Output the (X, Y) coordinate of the center of the cell containing the given text.  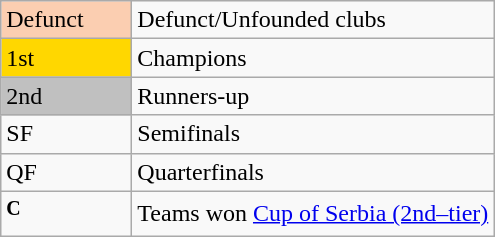
Defunct/Unfounded clubs (313, 20)
C (66, 214)
Champions (313, 58)
SF (66, 134)
Runners-up (313, 96)
2nd (66, 96)
QF (66, 172)
Defunct (66, 20)
Semifinals (313, 134)
Teams won Cup of Serbia (2nd–tier) (313, 214)
1st (66, 58)
Quarterfinals (313, 172)
